From the cell containing the given text, extract its center point as [x, y] coordinate. 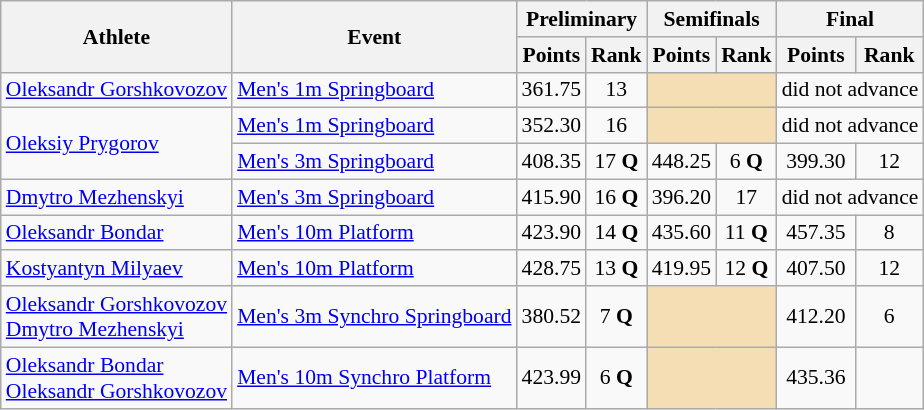
352.30 [552, 126]
380.52 [552, 316]
7 Q [616, 316]
Oleksandr Bondar [116, 233]
16 Q [616, 197]
Dmytro Mezhenskyi [116, 197]
Kostyantyn Milyaev [116, 269]
Final [850, 19]
Oleksandr GorshkovozovDmytro Mezhenskyi [116, 316]
408.35 [552, 162]
17 Q [616, 162]
399.30 [816, 162]
Men's 3m Synchro Springboard [374, 316]
12 Q [746, 269]
Oleksandr Gorshkovozov [116, 90]
14 Q [616, 233]
419.95 [682, 269]
Oleksiy Prygorov [116, 144]
13 [616, 90]
13 Q [616, 269]
435.36 [816, 378]
Oleksandr BondarOleksandr Gorshkovozov [116, 378]
Semifinals [712, 19]
428.75 [552, 269]
6 [889, 316]
407.50 [816, 269]
8 [889, 233]
457.35 [816, 233]
Men's 10m Synchro Platform [374, 378]
423.99 [552, 378]
435.60 [682, 233]
448.25 [682, 162]
Event [374, 36]
11 Q [746, 233]
412.20 [816, 316]
Athlete [116, 36]
17 [746, 197]
423.90 [552, 233]
Preliminary [582, 19]
396.20 [682, 197]
361.75 [552, 90]
415.90 [552, 197]
16 [616, 126]
